Return [x, y] of the center of cell containing provided text 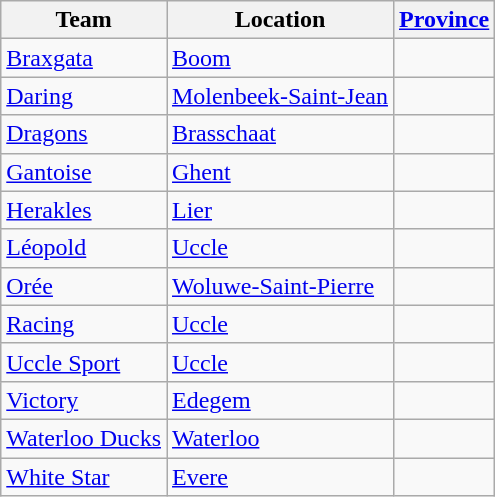
White Star [84, 477]
Waterloo [280, 438]
Herakles [84, 210]
Lier [280, 210]
Province [444, 20]
Evere [280, 477]
Ghent [280, 172]
Daring [84, 96]
Victory [84, 400]
Gantoise [84, 172]
Edegem [280, 400]
Orée [84, 286]
Team [84, 20]
Dragons [84, 134]
Brasschaat [280, 134]
Braxgata [84, 58]
Waterloo Ducks [84, 438]
Uccle Sport [84, 362]
Molenbeek-Saint-Jean [280, 96]
Boom [280, 58]
Woluwe-Saint-Pierre [280, 286]
Léopold [84, 248]
Racing [84, 324]
Location [280, 20]
